Return [X, Y] of the center of cell containing provided text 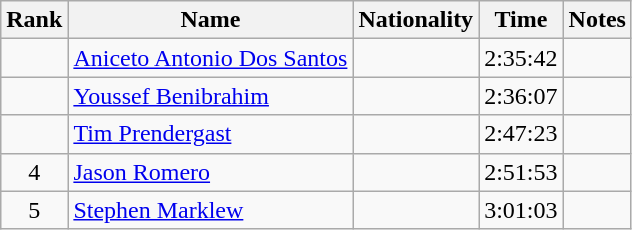
4 [34, 172]
5 [34, 210]
Rank [34, 20]
Time [521, 20]
Nationality [416, 20]
Youssef Benibrahim [210, 96]
2:36:07 [521, 96]
Tim Prendergast [210, 134]
Notes [597, 20]
3:01:03 [521, 210]
2:47:23 [521, 134]
2:35:42 [521, 58]
2:51:53 [521, 172]
Name [210, 20]
Jason Romero [210, 172]
Stephen Marklew [210, 210]
Aniceto Antonio Dos Santos [210, 58]
